Return [x, y] of the center of cell containing provided text 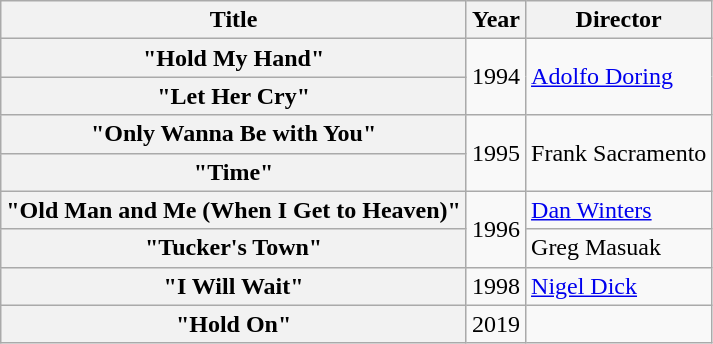
1994 [496, 77]
"Old Man and Me (When I Get to Heaven)" [234, 210]
"Let Her Cry" [234, 96]
"Only Wanna Be with You" [234, 134]
Year [496, 20]
Frank Sacramento [619, 153]
Nigel Dick [619, 286]
"Hold My Hand" [234, 58]
1998 [496, 286]
1996 [496, 229]
1995 [496, 153]
Title [234, 20]
Director [619, 20]
"Hold On" [234, 324]
Dan Winters [619, 210]
"Time" [234, 172]
Adolfo Doring [619, 77]
"Tucker's Town" [234, 248]
Greg Masuak [619, 248]
2019 [496, 324]
"I Will Wait" [234, 286]
